Determine the (x, y) coordinate at the center of the cell enclosing the given text.  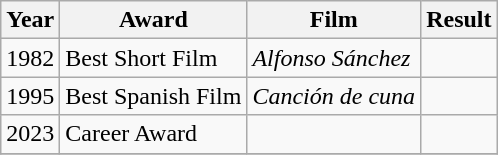
Film (334, 20)
Best Spanish Film (154, 96)
Canción de cuna (334, 96)
Alfonso Sánchez (334, 58)
2023 (30, 134)
1995 (30, 96)
Career Award (154, 134)
Best Short Film (154, 58)
Year (30, 20)
Award (154, 20)
1982 (30, 58)
Result (459, 20)
